Identify which cell holds the provided text, then report its (x, y) central coordinate. 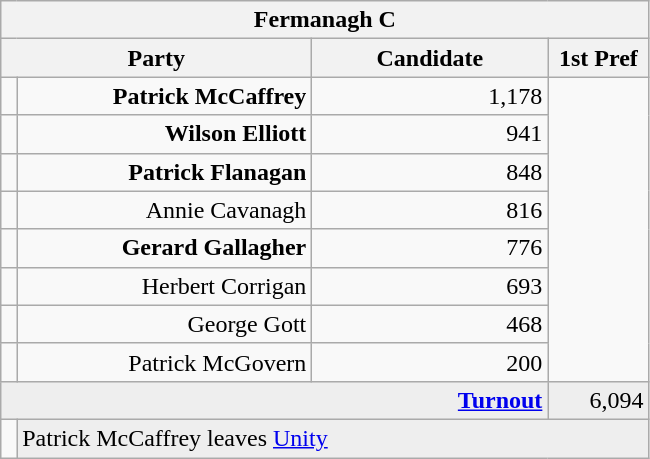
Party (156, 58)
Patrick McGovern (164, 362)
Fermanagh C (325, 20)
693 (430, 286)
Patrick Flanagan (164, 172)
776 (430, 248)
Herbert Corrigan (164, 286)
Candidate (430, 58)
468 (430, 324)
200 (430, 362)
848 (430, 172)
816 (430, 210)
Gerard Gallagher (164, 248)
Wilson Elliott (164, 134)
Turnout (274, 400)
Patrick McCaffrey leaves Unity (333, 438)
6,094 (598, 400)
George Gott (164, 324)
Annie Cavanagh (164, 210)
1st Pref (598, 58)
1,178 (430, 96)
941 (430, 134)
Patrick McCaffrey (164, 96)
